Return the (x, y) coordinate for the center point of the cell that contains the specified text.  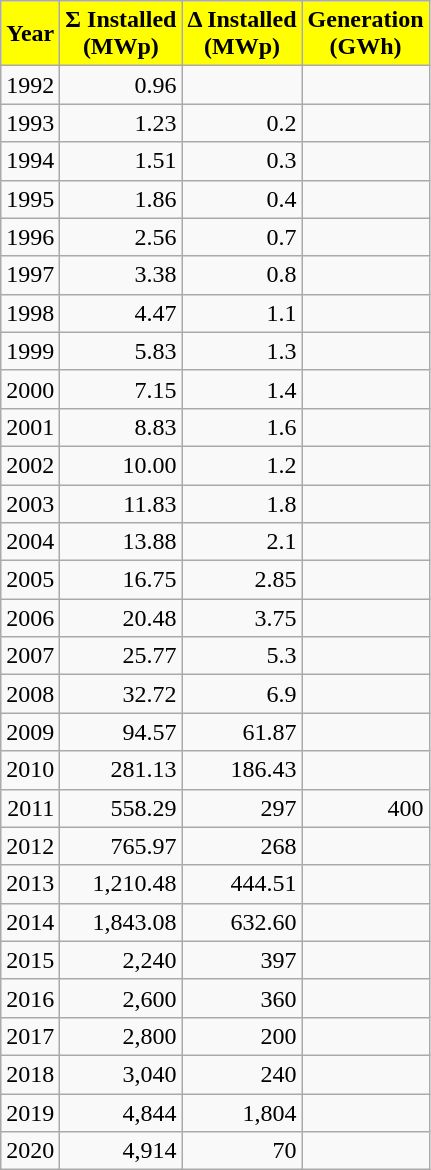
240 (242, 1074)
2003 (30, 503)
Generation(GWh) (366, 34)
1.4 (242, 389)
3.75 (242, 618)
61.87 (242, 732)
2,800 (121, 1036)
7.15 (121, 389)
1.86 (121, 199)
3.38 (121, 275)
1.1 (242, 313)
2014 (30, 922)
2001 (30, 427)
0.4 (242, 199)
268 (242, 846)
4,914 (121, 1151)
1998 (30, 313)
186.43 (242, 770)
2015 (30, 960)
3,040 (121, 1074)
2013 (30, 884)
1.23 (121, 123)
2012 (30, 846)
0.7 (242, 237)
1999 (30, 351)
1997 (30, 275)
281.13 (121, 770)
1.8 (242, 503)
400 (366, 808)
20.48 (121, 618)
2.1 (242, 542)
1995 (30, 199)
1993 (30, 123)
2,600 (121, 998)
360 (242, 998)
0.2 (242, 123)
558.29 (121, 808)
2000 (30, 389)
200 (242, 1036)
1,804 (242, 1113)
1,210.48 (121, 884)
0.3 (242, 161)
2010 (30, 770)
1.6 (242, 427)
2009 (30, 732)
25.77 (121, 656)
2004 (30, 542)
297 (242, 808)
2011 (30, 808)
2019 (30, 1113)
2002 (30, 465)
2.85 (242, 580)
632.60 (242, 922)
2017 (30, 1036)
1996 (30, 237)
2020 (30, 1151)
11.83 (121, 503)
Year (30, 34)
765.97 (121, 846)
1.3 (242, 351)
8.83 (121, 427)
4,844 (121, 1113)
1.51 (121, 161)
2007 (30, 656)
1,843.08 (121, 922)
13.88 (121, 542)
2.56 (121, 237)
2006 (30, 618)
2,240 (121, 960)
1.2 (242, 465)
Σ Installed(MWp) (121, 34)
4.47 (121, 313)
16.75 (121, 580)
70 (242, 1151)
397 (242, 960)
1994 (30, 161)
Δ Installed(MWp) (242, 34)
2008 (30, 694)
32.72 (121, 694)
2016 (30, 998)
2018 (30, 1074)
0.96 (121, 85)
94.57 (121, 732)
2005 (30, 580)
0.8 (242, 275)
5.3 (242, 656)
6.9 (242, 694)
1992 (30, 85)
5.83 (121, 351)
444.51 (242, 884)
10.00 (121, 465)
